Detect which cell encompasses the target text, then output its [x, y] center coordinate. 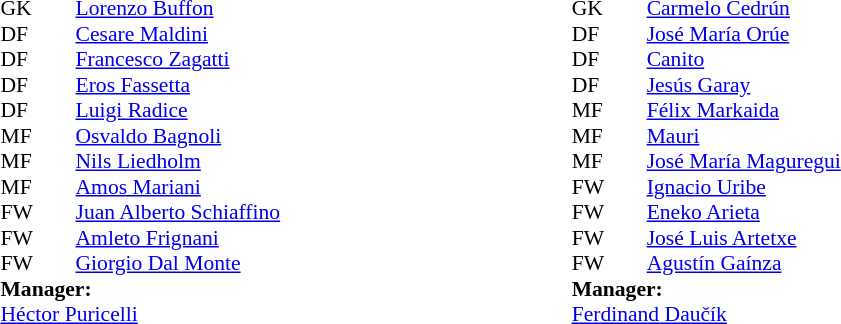
Amos Mariani [178, 187]
José María Maguregui [744, 161]
Ignacio Uribe [744, 187]
Eros Fassetta [178, 85]
Canito [744, 59]
Eneko Arieta [744, 213]
Jesús Garay [744, 85]
Mauri [744, 136]
Cesare Maldini [178, 34]
José Luis Artetxe [744, 238]
Giorgio Dal Monte [178, 263]
Juan Alberto Schiaffino [178, 213]
José María Orúe [744, 34]
Osvaldo Bagnoli [178, 136]
Amleto Frignani [178, 238]
Agustín Gaínza [744, 263]
Nils Liedholm [178, 161]
Luigi Radice [178, 111]
Félix Markaida [744, 111]
Francesco Zagatti [178, 59]
